For the text-containing cell, return its midpoint in (X, Y) coordinate format. 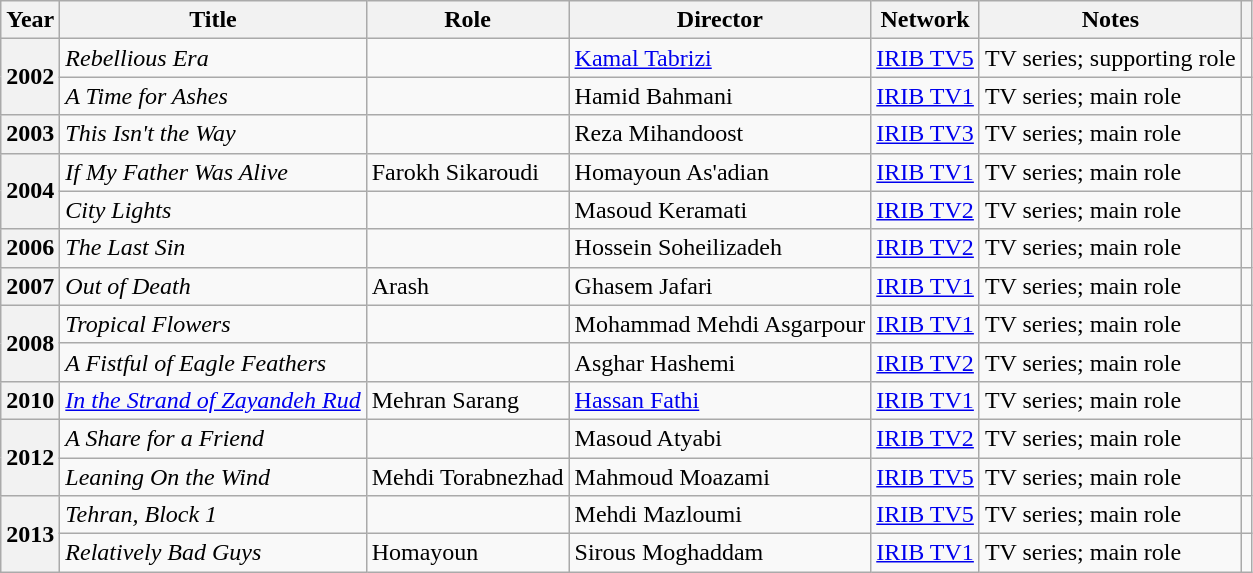
2008 (30, 343)
Sirous Moghaddam (720, 553)
2007 (30, 286)
Mahmoud Moazami (720, 477)
2004 (30, 191)
2003 (30, 134)
Asghar Hashemi (720, 362)
Network (926, 20)
If My Father Was Alive (213, 172)
2002 (30, 77)
Mehran Sarang (468, 400)
2013 (30, 534)
Year (30, 20)
TV series; supporting role (1110, 58)
Homayoun As'adian (720, 172)
A Share for a Friend (213, 438)
Homayoun (468, 553)
This Isn't the Way (213, 134)
Hamid Bahmani (720, 96)
Kamal Tabrizi (720, 58)
Arash (468, 286)
Ghasem Jafari (720, 286)
Farokh Sikaroudi (468, 172)
2006 (30, 248)
2010 (30, 400)
Relatively Bad Guys (213, 553)
Masoud Atyabi (720, 438)
2012 (30, 457)
Director (720, 20)
Mehdi Torabnezhad (468, 477)
Hossein Soheilizadeh (720, 248)
Notes (1110, 20)
A Time for Ashes (213, 96)
A Fistful of Eagle Feathers (213, 362)
Role (468, 20)
Tehran, Block 1 (213, 515)
Rebellious Era (213, 58)
The Last Sin (213, 248)
In the Strand of Zayandeh Rud (213, 400)
Leaning On the Wind (213, 477)
Tropical Flowers (213, 324)
IRIB TV3 (926, 134)
Mohammad Mehdi Asgarpour (720, 324)
City Lights (213, 210)
Masoud Keramati (720, 210)
Reza Mihandoost (720, 134)
Hassan Fathi (720, 400)
Title (213, 20)
Out of Death (213, 286)
Mehdi Mazloumi (720, 515)
